Locate the cell with the specified text and output its [x, y] center coordinate. 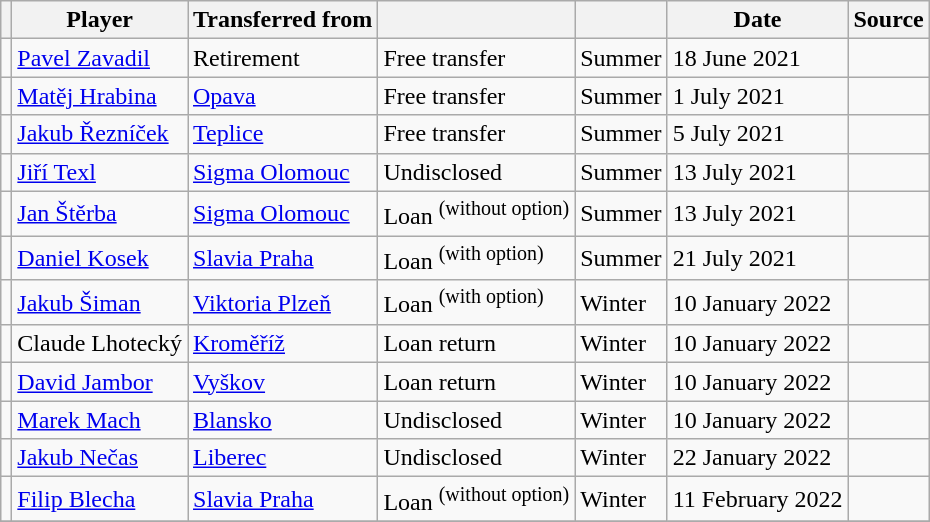
Liberec [283, 458]
Jiří Texl [100, 172]
Retirement [283, 58]
Filip Blecha [100, 500]
Blansko [283, 420]
Player [100, 20]
21 July 2021 [758, 258]
Marek Mach [100, 420]
5 July 2021 [758, 134]
Transferred from [283, 20]
Source [888, 20]
Vyškov [283, 382]
Jakub Šiman [100, 302]
Opava [283, 96]
1 July 2021 [758, 96]
Jakub Řezníček [100, 134]
Daniel Kosek [100, 258]
Date [758, 20]
Teplice [283, 134]
22 January 2022 [758, 458]
Kroměříž [283, 344]
Claude Lhotecký [100, 344]
Matěj Hrabina [100, 96]
David Jambor [100, 382]
Viktoria Plzeň [283, 302]
18 June 2021 [758, 58]
Jan Štěrba [100, 214]
Pavel Zavadil [100, 58]
11 February 2022 [758, 500]
Jakub Nečas [100, 458]
